Extract the [x, y] coordinate from the center of the cell holding the provided text.  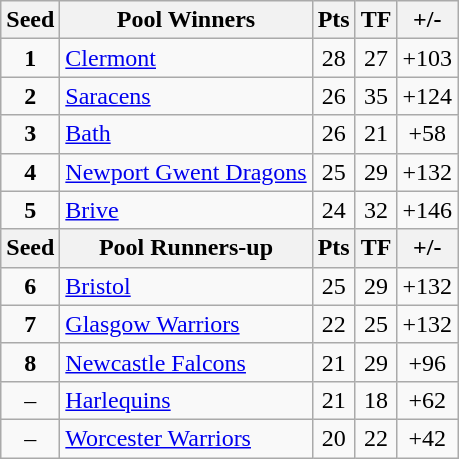
24 [334, 210]
6 [30, 286]
1 [30, 58]
7 [30, 324]
Glasgow Warriors [186, 324]
20 [334, 438]
Clermont [186, 58]
27 [376, 58]
8 [30, 362]
+146 [428, 210]
+62 [428, 400]
Worcester Warriors [186, 438]
4 [30, 172]
Saracens [186, 96]
5 [30, 210]
Harlequins [186, 400]
Bristol [186, 286]
Newcastle Falcons [186, 362]
18 [376, 400]
Newport Gwent Dragons [186, 172]
+96 [428, 362]
2 [30, 96]
Bath [186, 134]
32 [376, 210]
+124 [428, 96]
Pool Winners [186, 20]
Pool Runners-up [186, 248]
28 [334, 58]
+42 [428, 438]
+103 [428, 58]
+58 [428, 134]
35 [376, 96]
Brive [186, 210]
3 [30, 134]
